Extract the [x, y] coordinate from the center of the cell holding the provided text.  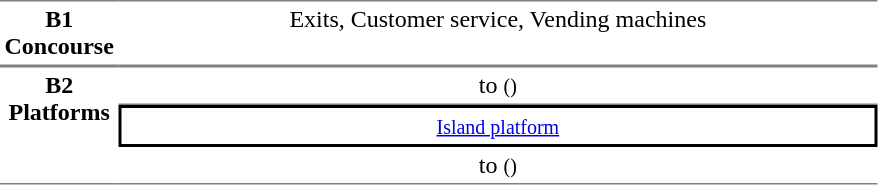
Exits, Customer service, Vending machines [498, 33]
Island platform [498, 126]
B1Concourse [59, 33]
B2Platforms [59, 125]
